Detect which cell encompasses the target text, then output its [x, y] center coordinate. 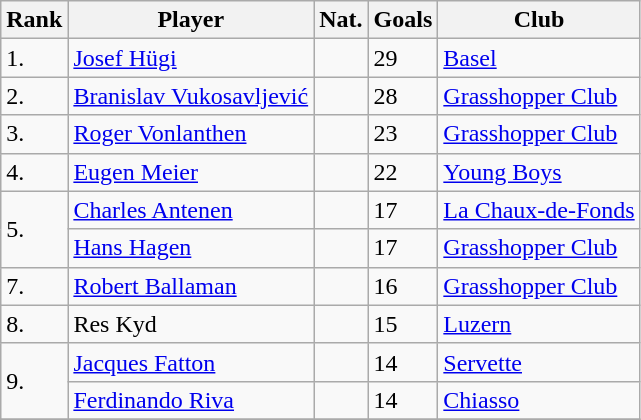
5. [34, 229]
La Chaux-de-Fonds [539, 210]
28 [403, 96]
Player [191, 20]
Goals [403, 20]
Jacques Fatton [191, 362]
Basel [539, 58]
8. [34, 324]
Rank [34, 20]
2. [34, 96]
16 [403, 286]
Robert Ballaman [191, 286]
15 [403, 324]
7. [34, 286]
23 [403, 134]
Roger Vonlanthen [191, 134]
Chiasso [539, 400]
Eugen Meier [191, 172]
Ferdinando Riva [191, 400]
Club [539, 20]
Josef Hügi [191, 58]
9. [34, 381]
Servette [539, 362]
1. [34, 58]
Nat. [341, 20]
29 [403, 58]
Charles Antenen [191, 210]
Young Boys [539, 172]
3. [34, 134]
Res Kyd [191, 324]
Luzern [539, 324]
Hans Hagen [191, 248]
22 [403, 172]
Branislav Vukosavljević [191, 96]
4. [34, 172]
